Capture the cell that displays the provided text and extract its [X, Y] central coordinate. 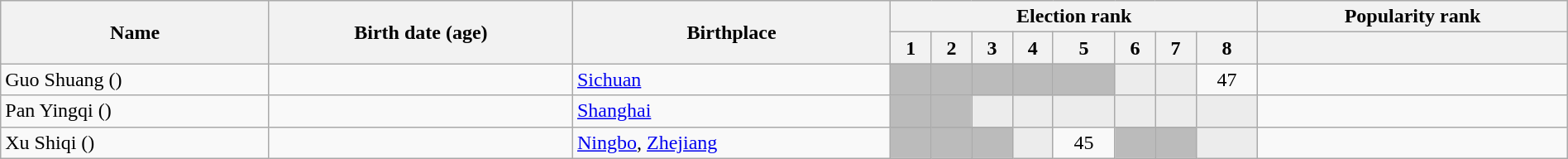
Election rank [1074, 17]
Guo Shuang () [136, 79]
47 [1227, 79]
5 [1083, 48]
Birthplace [731, 32]
Xu Shiqi () [136, 142]
4 [1032, 48]
Pan Yingqi () [136, 111]
Ningbo, Zhejiang [731, 142]
2 [951, 48]
Popularity rank [1413, 17]
Name [136, 32]
3 [992, 48]
Sichuan [731, 79]
8 [1227, 48]
45 [1083, 142]
1 [911, 48]
Shanghai [731, 111]
Birth date (age) [420, 32]
6 [1135, 48]
7 [1176, 48]
